Detect which cell encompasses the target text, then output its [X, Y] center coordinate. 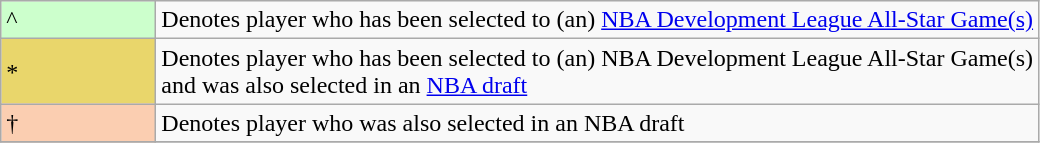
Denotes player who has been selected to (an) NBA Development League All-Star Game(s) and was also selected in an NBA draft [598, 72]
* [78, 72]
Denotes player who was also selected in an NBA draft [598, 123]
^ [78, 20]
Denotes player who has been selected to (an) NBA Development League All-Star Game(s) [598, 20]
† [78, 123]
